Determine the (X, Y) coordinate at the center of the cell enclosing the given text.  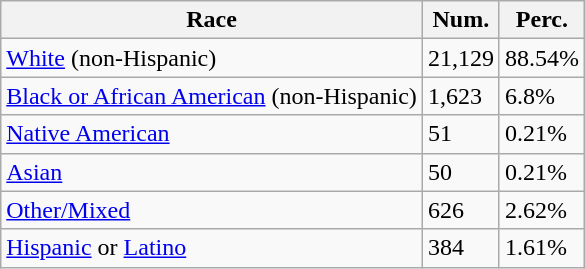
384 (460, 248)
50 (460, 172)
Asian (212, 172)
Hispanic or Latino (212, 248)
88.54% (542, 58)
Native American (212, 134)
Black or African American (non-Hispanic) (212, 96)
51 (460, 134)
Race (212, 20)
1,623 (460, 96)
Other/Mixed (212, 210)
Num. (460, 20)
6.8% (542, 96)
626 (460, 210)
White (non-Hispanic) (212, 58)
2.62% (542, 210)
1.61% (542, 248)
Perc. (542, 20)
21,129 (460, 58)
